Locate the cell with the specified text and output its [X, Y] center coordinate. 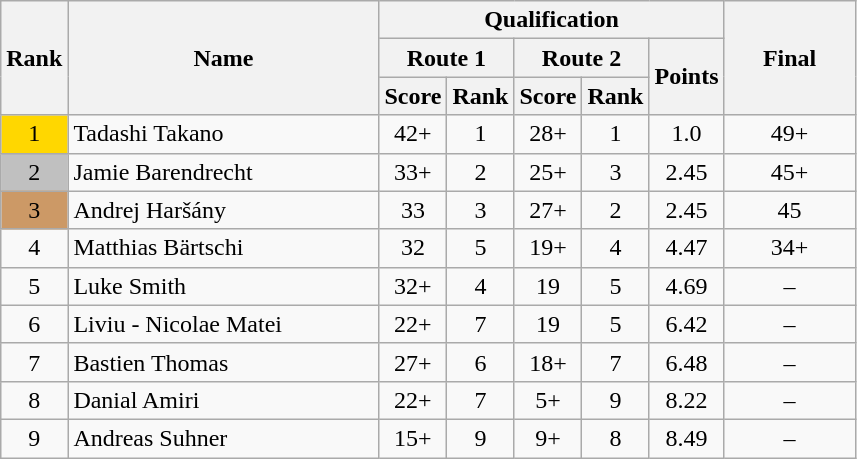
Jamie Barendrecht [224, 172]
6.42 [686, 324]
49+ [790, 134]
28+ [548, 134]
Route 1 [446, 58]
Tadashi Takano [224, 134]
8.49 [686, 438]
45 [790, 210]
Danial Amiri [224, 400]
4.47 [686, 248]
42+ [413, 134]
33+ [413, 172]
45+ [790, 172]
32+ [413, 286]
Final [790, 58]
Qualification [552, 20]
Luke Smith [224, 286]
Andreas Suhner [224, 438]
6.48 [686, 362]
Route 2 [582, 58]
Points [686, 77]
Matthias Bärtschi [224, 248]
15+ [413, 438]
4.69 [686, 286]
32 [413, 248]
1.0 [686, 134]
9+ [548, 438]
Bastien Thomas [224, 362]
Name [224, 58]
33 [413, 210]
19+ [548, 248]
25+ [548, 172]
34+ [790, 248]
Liviu - Nicolae Matei [224, 324]
18+ [548, 362]
8.22 [686, 400]
Andrej Haršány [224, 210]
5+ [548, 400]
